Find where the given text appears and provide that cell's center as (X, Y) coordinate. 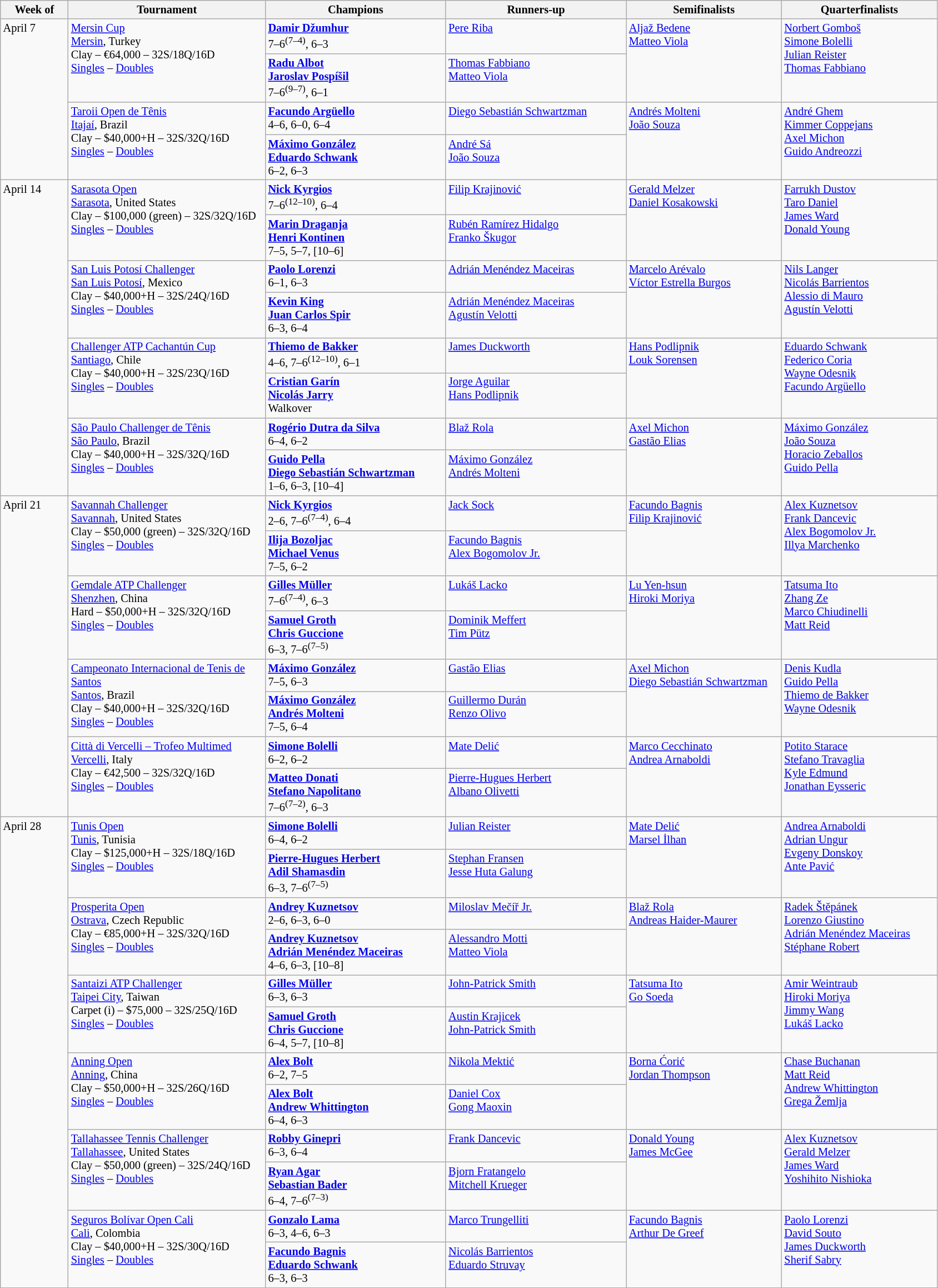
Bjorn Fratangelo Mitchell Krueger (536, 1186)
Facundo Bagnis Arthur De Greef (704, 1249)
Nils Langer Nicolás Barrientos Alessio di Mauro Agustín Velotti (860, 299)
Quarterfinalists (860, 9)
Eduardo Schwank Federico Coria Wayne Odesnik Facundo Argüello (860, 378)
Andrey Kuznetsov Adrián Menéndez Maceiras4–6, 6–3, [10–8] (356, 952)
Aljaž Bedene Matteo Viola (704, 61)
Prosperita OpenOstrava, Czech RepublicClay – €85,000+H – 32S/32Q/16D Singles – Doubles (167, 936)
Simone Bolelli6–4, 6–2 (356, 833)
Diego Sebastián Schwartzman (536, 118)
Andrey Kuznetsov2–6, 6–3, 6–0 (356, 913)
Nick Kyrgios7–6(12–10), 6–4 (356, 197)
Alex Bolt6–2, 7–5 (356, 1068)
Kevin King Juan Carlos Spir6–3, 6–4 (356, 315)
André Sá João Souza (536, 157)
Donald Young James McGee (704, 1170)
Marco Trungelliti (536, 1226)
Seguros Bolívar Open CaliCali, ColombiaClay – $40,000+H – 32S/30Q/16D Singles – Doubles (167, 1249)
Miloslav Mečíř Jr. (536, 913)
Sarasota OpenSarasota, United StatesClay – $100,000 (green) – 32S/32Q/16D Singles – Doubles (167, 220)
Tournament (167, 9)
Lu Yen-hsun Hiroki Moriya (704, 618)
São Paulo Challenger de TênisSão Paulo, BrazilClay – $40,000+H – 32S/32Q/16D Singles – Doubles (167, 457)
April 7 (34, 99)
Anning OpenAnning, ChinaClay – $50,000+H – 32S/26Q/16D Singles – Doubles (167, 1091)
Lukáš Lacko (536, 594)
Mersin CupMersin, TurkeyClay – €64,000 – 32S/18Q/16DSingles – Doubles (167, 61)
Damir Džumhur7–6(7–4), 6–3 (356, 37)
Paolo Lorenzi6–1, 6–3 (356, 276)
Jack Sock (536, 513)
Taroii Open de TênisItajaí, BrazilClay – $40,000+H – 32S/32Q/16DSingles – Doubles (167, 141)
Máximo González Andrés Molteni (536, 473)
Máximo González Eduardo Schwank6–2, 6–3 (356, 157)
Norbert Gomboš Simone Bolelli Julian Reister Thomas Fabbiano (860, 61)
Alex Kuznetsov Frank Dancevic Alex Bogomolov Jr. Illya Marchenko (860, 536)
Gemdale ATP ChallengerShenzhen, ChinaHard – $50,000+H – 32S/32Q/16D Singles – Doubles (167, 618)
Rogério Dutra da Silva6–4, 6–2 (356, 434)
Chase Buchanan Matt Reid Andrew Whittington Grega Žemlja (860, 1091)
Julian Reister (536, 833)
Gastão Elias (536, 675)
Runners-up (536, 9)
Andrea Arnaboldi Adrian Ungur Evgeny Donskoy Ante Pavić (860, 857)
Nicolás Barrientos Eduardo Struvay (536, 1265)
Radu Albot Jaroslav Pospíšil7–6(9–7), 6–1 (356, 78)
Champions (356, 9)
Challenger ATP Cachantún CupSantiago, ChileClay – $40,000+H – 32S/23Q/16D Singles – Doubles (167, 378)
Máximo González João Souza Horacio Zeballos Guido Pella (860, 457)
Axel Michon Diego Sebastián Schwartzman (704, 698)
Matteo Donati Stefano Napolitano 7–6(7–2), 6–3 (356, 793)
Simone Bolelli 6–2, 6–2 (356, 753)
Frank Dancevic (536, 1146)
Gerald Melzer Daniel Kosakowski (704, 220)
Pierre-Hugues Herbert Albano Olivetti (536, 793)
John-Patrick Smith (536, 991)
Alex Kuznetsov Gerald Melzer James Ward Yoshihito Nishioka (860, 1170)
Thomas Fabbiano Matteo Viola (536, 78)
Tatsuma Ito Zhang Ze Marco Chiudinelli Matt Reid (860, 618)
Pierre-Hugues Herbert Adil Shamasdin6–3, 7–6(7–5) (356, 873)
Borna Ćorić Jordan Thompson (704, 1091)
Dominik Meffert Tim Pütz (536, 635)
Farrukh Dustov Taro Daniel James Ward Donald Young (860, 220)
Tatsuma Ito Go Soeda (704, 1013)
Alessandro Motti Matteo Viola (536, 952)
Samuel Groth Chris Guccione 6–3, 7–6(7–5) (356, 635)
Guido Pella Diego Sebastián Schwartzman 1–6, 6–3, [10–4] (356, 473)
Nick Kyrgios2–6, 7–6(7–4), 6–4 (356, 513)
Facundo Argüello4–6, 6–0, 6–4 (356, 118)
Marco Cecchinato Andrea Arnaboldi (704, 777)
Gilles Müller6–3, 6–3 (356, 991)
Campeonato Internacional de Tenis de SantosSantos, BrazilClay – $40,000+H – 32S/32Q/16D Singles – Doubles (167, 698)
Facundo Bagnis Alex Bogomolov Jr. (536, 553)
Axel Michon Gastão Elias (704, 457)
Semifinalists (704, 9)
Cristian Garín Nicolás JarryWalkover (356, 395)
Savannah ChallengerSavannah, United StatesClay – $50,000 (green) – 32S/32Q/16D Singles – Doubles (167, 536)
Blaž Rola (536, 434)
Andrés Molteni João Souza (704, 141)
Alex Bolt Andrew Whittington6–4, 6–3 (356, 1107)
André Ghem Kimmer Coppejans Axel Michon Guido Andreozzi (860, 141)
April 21 (34, 656)
Paolo Lorenzi David Souto James Duckworth Sherif Sabry (860, 1249)
April 14 (34, 337)
Pere Riba (536, 37)
Stephan Fransen Jesse Huta Galung (536, 873)
Amir Weintraub Hiroki Moriya Jimmy Wang Lukáš Lacko (860, 1013)
Adrián Menéndez Maceiras (536, 276)
Jorge Aguilar Hans Podlipnik (536, 395)
Rubén Ramírez Hidalgo Franko Škugor (536, 237)
Filip Krajinović (536, 197)
Marcelo Arévalo Víctor Estrella Burgos (704, 299)
Robby Ginepri6–3, 6–4 (356, 1146)
Gilles Müller7–6(7–4), 6–3 (356, 594)
Samuel Groth Chris Guccione6–4, 5–7, [10–8] (356, 1030)
Mate Delić Marsel İlhan (704, 857)
Radek Štěpánek Lorenzo Giustino Adrián Menéndez Maceiras Stéphane Robert (860, 936)
Ryan Agar Sebastian Bader6–4, 7–6(7–3) (356, 1186)
Denis Kudla Guido Pella Thiemo de Bakker Wayne Odesnik (860, 698)
April 28 (34, 1052)
Facundo Bagnis Filip Krajinović (704, 536)
San Luis Potosí ChallengerSan Luis Potosí, MexicoClay – $40,000+H – 32S/24Q/16D Singles – Doubles (167, 299)
Marin Draganja Henri Kontinen7–5, 5–7, [10–6] (356, 237)
Hans Podlipnik Louk Sorensen (704, 378)
Facundo Bagnis Eduardo Schwank6–3, 6–3 (356, 1265)
Tunis OpenTunis, TunisiaClay – $125,000+H – 32S/18Q/16D Singles – Doubles (167, 857)
Máximo González 7–5, 6–3 (356, 675)
Tallahassee Tennis ChallengerTallahassee, United StatesClay – $50,000 (green) – 32S/24Q/16D Singles – Doubles (167, 1170)
James Duckworth (536, 355)
Austin Krajicek John-Patrick Smith (536, 1030)
Ilija Bozoljac Michael Venus 7–5, 6–2 (356, 553)
Daniel Cox Gong Maoxin (536, 1107)
Adrián Menéndez Maceiras Agustín Velotti (536, 315)
Santaizi ATP ChallengerTaipei City, TaiwanCarpet (i) – $75,000 – 32S/25Q/16D Singles – Doubles (167, 1013)
Città di Vercelli – Trofeo MultimedVercelli, ItalyClay – €42,500 – 32S/32Q/16D Singles – Doubles (167, 777)
Potito Starace Stefano Travaglia Kyle Edmund Jonathan Eysseric (860, 777)
Mate Delić (536, 753)
Guillermo Durán Renzo Olivo (536, 714)
Thiemo de Bakker4–6, 7–6(12–10), 6–1 (356, 355)
Week of (34, 9)
Gonzalo Lama6–3, 4–6, 6–3 (356, 1226)
Blaž Rola Andreas Haider-Maurer (704, 936)
Nikola Mektić (536, 1068)
Máximo González Andrés Molteni 7–5, 6–4 (356, 714)
